For the text-containing cell, return its midpoint in (X, Y) coordinate format. 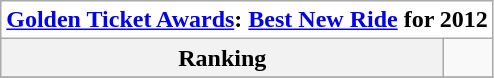
Golden Ticket Awards: Best New Ride for 2012 (248, 20)
Ranking (222, 58)
